Locate the cell with the specified text and output its (x, y) center coordinate. 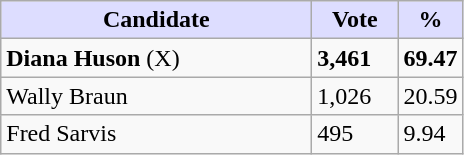
3,461 (355, 58)
Vote (355, 20)
495 (355, 134)
Wally Braun (156, 96)
% (430, 20)
Candidate (156, 20)
1,026 (355, 96)
20.59 (430, 96)
Fred Sarvis (156, 134)
9.94 (430, 134)
Diana Huson (X) (156, 58)
69.47 (430, 58)
